Return (X, Y) of the center of cell containing provided text 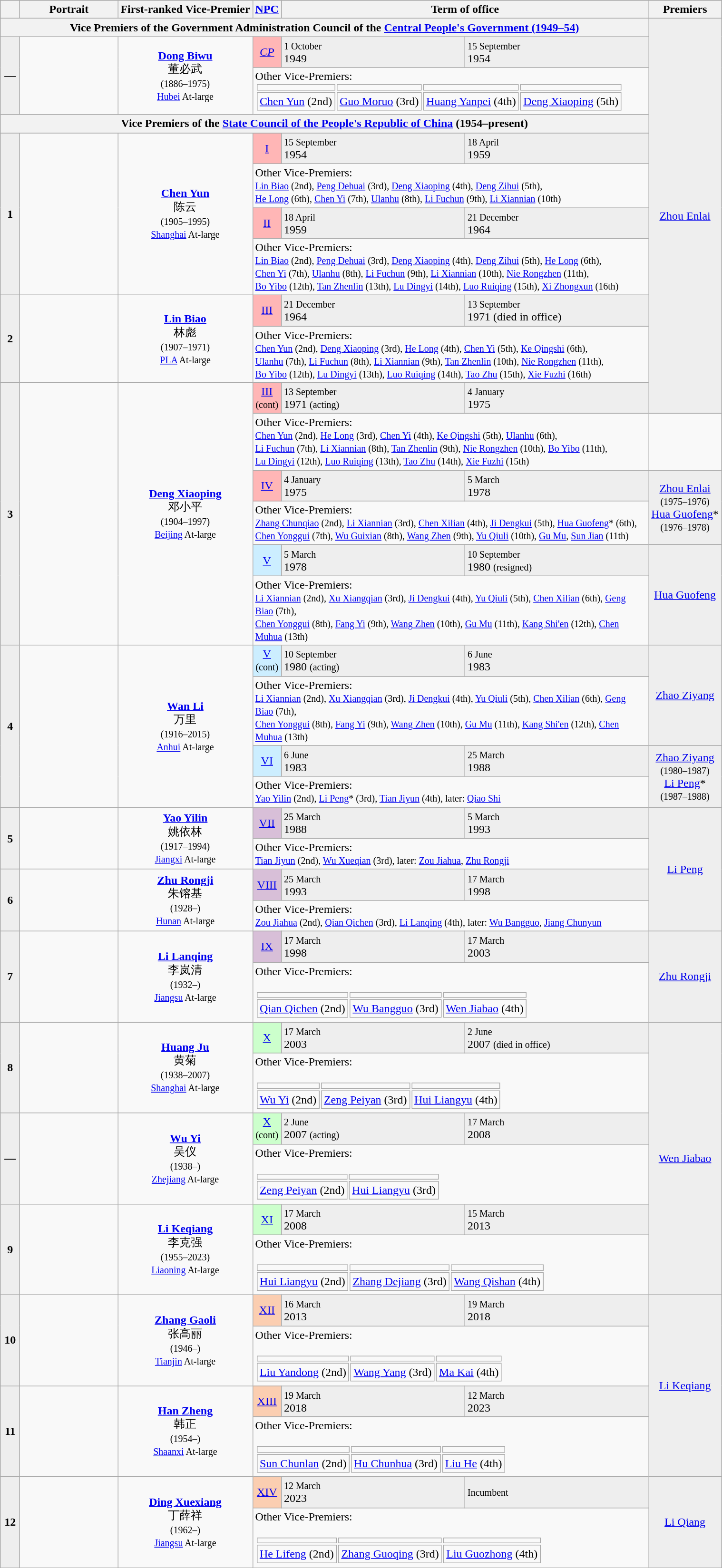
Sun Chunlan (2nd) (303, 1463)
Li Qiang (685, 1522)
Deng Xiaoping (5th) (571, 101)
XIV (267, 1492)
13 September1971 (died in office) (557, 310)
X (267, 1037)
Zeng Peiyan (3rd) (365, 1100)
8 (10, 1068)
II (267, 223)
5 (10, 838)
Incumbent (557, 1492)
15 March2013 (557, 1219)
Zhao Ziyang (685, 695)
Guo Moruo (3rd) (380, 101)
X(cont) (267, 1129)
6 (10, 900)
Premiers (685, 10)
VIII (267, 884)
Zhou Enlai (685, 216)
Hu Chunhua (3rd) (396, 1463)
Zhang Dejiang (3rd) (400, 1281)
Zhao Ziyang(1980–1987)Li Peng*(1987–1988) (685, 776)
XII (267, 1310)
Other Vice-Premiers:Zou Jiahua (2nd), Qian Qichen (3rd), Li Lanqing (4th), later: Wu Bangguo, Jiang Chunyun (451, 916)
Ma Kai (4th) (469, 1373)
Other Vice-Premiers: Wu Yi (2nd) Zeng Peiyan (3rd) Hui Liangyu (4th) (451, 1083)
Zhang Guoqing (3rd) (390, 1554)
NPC (267, 10)
Portrait (69, 10)
First-ranked Vice-Premier (185, 10)
Wan Li万里(1916–2015)Anhui At-large (185, 726)
Term of office (465, 10)
1 (10, 214)
Liu He (4th) (474, 1463)
12 (10, 1522)
Wu Bangguo (3rd) (396, 1009)
Chen Yun陈云(1905–1995)Shanghai At-large (185, 214)
Qian Qichen (2nd) (302, 1009)
Li Lanqing李岚清(1932–)Jiangsu At-large (185, 977)
2 (10, 339)
V (267, 560)
25 March1993 (373, 884)
Other Vice-Premiers:Tian Jiyun (2nd), Wu Xueqian (3rd), later: Zou Jiahua, Zhu Rongji (451, 854)
IX (267, 946)
IV (267, 486)
Zhang Gaoli张高丽(1946–)Tianjin At-large (185, 1340)
VI (267, 761)
Hua Guofeng (685, 595)
16 March2013 (373, 1310)
He Lifeng (2nd) (297, 1554)
Wen Jiabao (685, 1159)
Other Vice-Premiers: Zeng Peiyan (2nd) Hui Liangyu (3rd) (451, 1174)
4 (10, 726)
Wang Qishan (4th) (498, 1281)
2 June2007 (acting) (373, 1129)
11 (10, 1431)
XI (267, 1219)
Dong Biwu董必武(1886–1975)Hubei At-large (185, 76)
Other Vice-Premiers: Qian Qichen (2nd) Wu Bangguo (3rd) Wen Jiabao (4th) (451, 992)
Zhu Rongji (685, 977)
Other Vice-Premiers: Liu Yandong (2nd) Wang Yang (3rd) Ma Kai (4th) (451, 1355)
CP (267, 52)
2 June2007 (died in office) (557, 1037)
I (267, 148)
Liu Yandong (2nd) (303, 1373)
Li Peng (685, 869)
Other Vice-Premiers: He Lifeng (2nd) Zhang Guoqing (3rd) Liu Guozhong (4th) (451, 1538)
3 (10, 514)
5 March1993 (557, 823)
Other Vice-Premiers: Sun Chunlan (2nd) Hu Chunhua (3rd) Liu He (4th) (451, 1447)
III (267, 310)
Wu Yi (2nd) (288, 1100)
Wu Yi吴仪(1938–)Zhejiang At-large (185, 1158)
Zeng Peiyan (2nd) (302, 1191)
Ding Xuexiang丁薛祥(1962–)Jiangsu At-large (185, 1522)
1 October1949 (373, 52)
10 September1980 (resigned) (557, 560)
Vice Premiers of the Government Administration Council of the Central People's Government (1949–54) (324, 28)
XIII (267, 1402)
Huang Ju黄菊(1938–2007)Shanghai At-large (185, 1068)
Liu Guozhong (4th) (492, 1554)
Zhou Enlai(1975–1976)Hua Guofeng*(1976–1978) (685, 508)
Other Vice-Premiers:Yao Yilin (2nd), Li Peng* (3rd), Tian Jiyun (4th), later: Qiao Shi (451, 792)
7 (10, 977)
Hui Liangyu (4th) (456, 1100)
10 (10, 1340)
Yao Yilin姚依林(1917–1994)Jiangxi At-large (185, 838)
10 September1980 (acting) (373, 661)
Other Vice-Premiers: Hui Liangyu (2nd) Zhang Dejiang (3rd) Wang Qishan (4th) (451, 1265)
Li Keqiang (685, 1385)
III(cont) (267, 398)
Deng Xiaoping邓小平(1904–1997)Beijing At-large (185, 514)
Han Zheng韩正(1954–)Shaanxi At-large (185, 1431)
13 September1971 (acting) (373, 398)
Vice Premiers of the State Council of the People's Republic of China (1954–present) (324, 124)
VII (267, 823)
Zhu Rongji朱镕基(1928–)Hunan At-large (185, 900)
Chen Yun (2nd) (296, 101)
V(cont) (267, 661)
Lin Biao林彪(1907–1971)PLA At-large (185, 339)
Wen Jiabao (4th) (485, 1009)
Other Vice-Premiers: Chen Yun (2nd) Guo Moruo (3rd) Huang Yanpei (4th) Deng Xiaoping (5th) (451, 91)
Hui Liangyu (2nd) (302, 1281)
Hui Liangyu (3rd) (394, 1191)
Huang Yanpei (4th) (471, 101)
Wang Yang (3rd) (393, 1373)
9 (10, 1249)
Li Keqiang李克强(1955–2023)Liaoning At-large (185, 1249)
